Identify which cell holds the provided text, then report its (x, y) central coordinate. 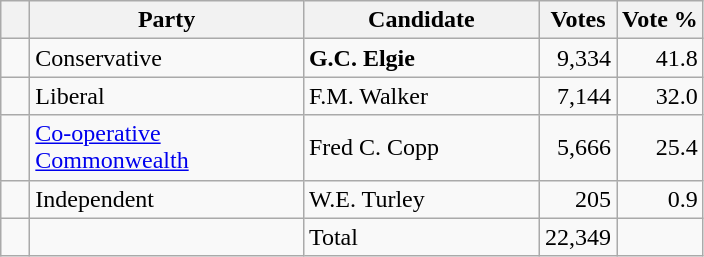
Conservative (167, 58)
205 (578, 199)
Independent (167, 199)
Votes (578, 20)
7,144 (578, 96)
Party (167, 20)
Co-operative Commonwealth (167, 148)
Fred C. Copp (421, 148)
G.C. Elgie (421, 58)
W.E. Turley (421, 199)
Liberal (167, 96)
9,334 (578, 58)
Candidate (421, 20)
25.4 (660, 148)
41.8 (660, 58)
5,666 (578, 148)
22,349 (578, 237)
0.9 (660, 199)
F.M. Walker (421, 96)
32.0 (660, 96)
Total (421, 237)
Vote % (660, 20)
